Determine the [X, Y] coordinate at the center of the cell enclosing the given text.  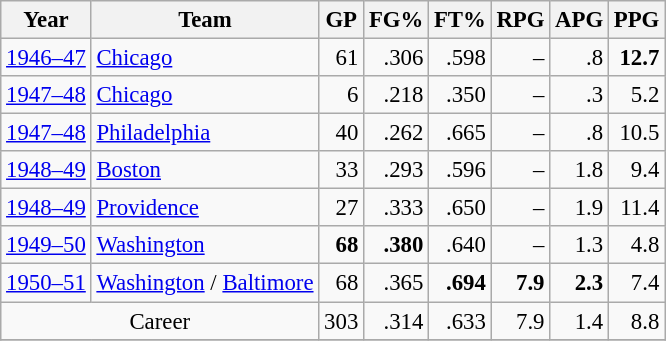
303 [342, 321]
11.4 [636, 208]
.694 [460, 283]
.365 [396, 283]
.3 [580, 95]
27 [342, 208]
Team [205, 20]
1946–47 [46, 58]
.596 [460, 170]
Washington / Baltimore [205, 283]
4.8 [636, 245]
12.7 [636, 58]
2.3 [580, 283]
.650 [460, 208]
Year [46, 20]
Career [160, 321]
33 [342, 170]
1.4 [580, 321]
1950–51 [46, 283]
.350 [460, 95]
.293 [396, 170]
.598 [460, 58]
Providence [205, 208]
61 [342, 58]
.633 [460, 321]
1.3 [580, 245]
40 [342, 133]
.314 [396, 321]
APG [580, 20]
6 [342, 95]
.333 [396, 208]
7.4 [636, 283]
.306 [396, 58]
.640 [460, 245]
1.8 [580, 170]
Washington [205, 245]
.380 [396, 245]
FG% [396, 20]
5.2 [636, 95]
10.5 [636, 133]
1949–50 [46, 245]
GP [342, 20]
1.9 [580, 208]
.262 [396, 133]
Boston [205, 170]
8.8 [636, 321]
.665 [460, 133]
9.4 [636, 170]
PPG [636, 20]
RPG [520, 20]
Philadelphia [205, 133]
.218 [396, 95]
FT% [460, 20]
